Detect which cell encompasses the target text, then output its (X, Y) center coordinate. 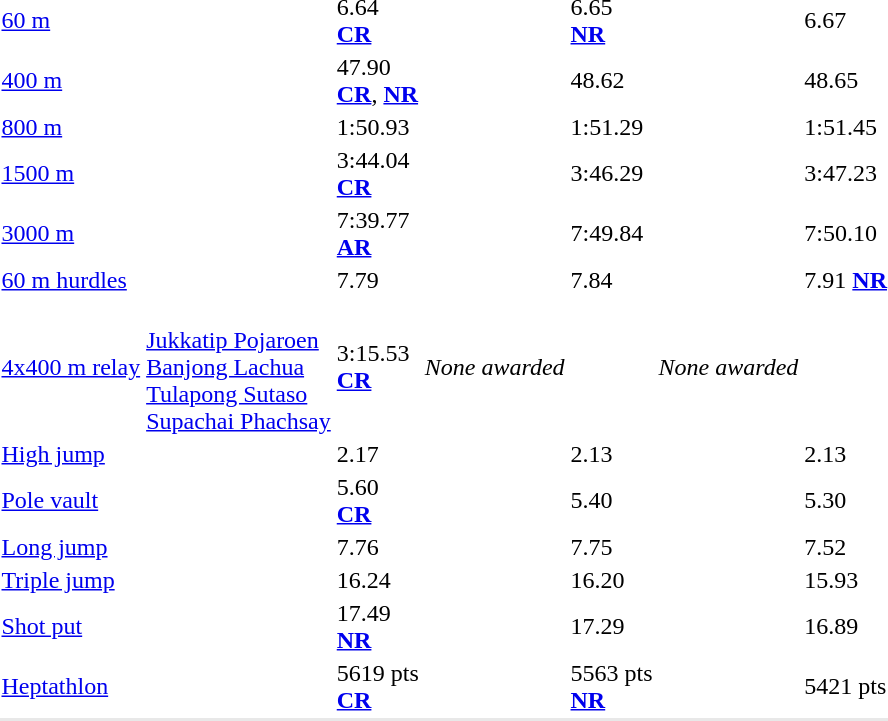
48.62 (612, 80)
1500 m (71, 174)
3:44.04CR (378, 174)
3:15.53CR (378, 367)
2.13 (612, 454)
17.29 (612, 626)
3:46.29 (612, 174)
2.17 (378, 454)
Jukkatip PojaroenBanjong LachuaTulapong SutasoSupachai Phachsay (239, 367)
High jump (71, 454)
Shot put (71, 626)
Long jump (71, 547)
5619 ptsCR (378, 686)
Pole vault (71, 500)
7.75 (612, 547)
Triple jump (71, 580)
47.90CR, NR (378, 80)
1:51.29 (612, 127)
5.40 (612, 500)
1:50.93 (378, 127)
3000 m (71, 234)
16.24 (378, 580)
7.84 (612, 280)
Heptathlon (71, 686)
7.79 (378, 280)
7:49.84 (612, 234)
5.60CR (378, 500)
5563 ptsNR (612, 686)
800 m (71, 127)
17.49NR (378, 626)
4x400 m relay (71, 367)
400 m (71, 80)
7.76 (378, 547)
60 m hurdles (71, 280)
7:39.77AR (378, 234)
16.20 (612, 580)
